Find where the given text appears and provide that cell's center as [X, Y] coordinate. 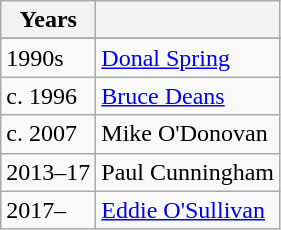
Donal Spring [188, 58]
2017– [48, 210]
2013–17 [48, 172]
Mike O'Donovan [188, 134]
Years [48, 20]
c. 2007 [48, 134]
Eddie O'Sullivan [188, 210]
1990s [48, 58]
c. 1996 [48, 96]
Paul Cunningham [188, 172]
Bruce Deans [188, 96]
